Provide the (x, y) coordinate of the cell's center where the given text is located.  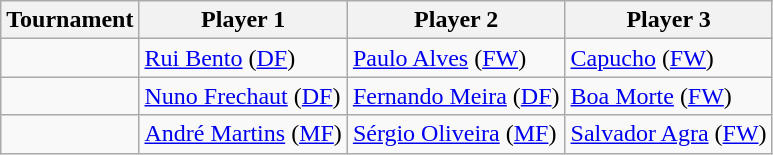
Paulo Alves (FW) (456, 58)
Nuno Frechaut (DF) (243, 96)
Sérgio Oliveira (MF) (456, 134)
Tournament (70, 20)
Player 1 (243, 20)
Capucho (FW) (668, 58)
Player 3 (668, 20)
Salvador Agra (FW) (668, 134)
Boa Morte (FW) (668, 96)
Rui Bento (DF) (243, 58)
Player 2 (456, 20)
André Martins (MF) (243, 134)
Fernando Meira (DF) (456, 96)
